Determine the (X, Y) coordinate at the center of the cell enclosing the given text.  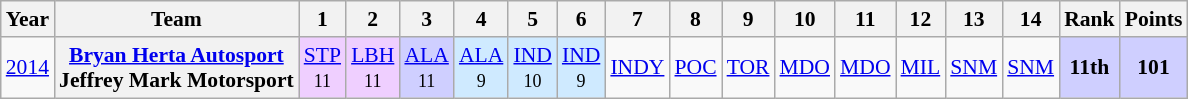
101 (1154, 68)
4 (481, 19)
POC (695, 68)
2 (372, 19)
12 (921, 19)
9 (748, 19)
Bryan Herta AutosportJeffrey Mark Motorsport (176, 68)
10 (806, 19)
1 (322, 19)
ALA9 (481, 68)
2014 (28, 68)
IND9 (581, 68)
LBH11 (372, 68)
7 (637, 19)
Rank (1090, 19)
11th (1090, 68)
INDY (637, 68)
8 (695, 19)
5 (532, 19)
Points (1154, 19)
ALA11 (426, 68)
6 (581, 19)
13 (974, 19)
Year (28, 19)
MIL (921, 68)
11 (866, 19)
STP11 (322, 68)
Team (176, 19)
TOR (748, 68)
IND10 (532, 68)
3 (426, 19)
14 (1030, 19)
